Detect which cell encompasses the target text, then output its [x, y] center coordinate. 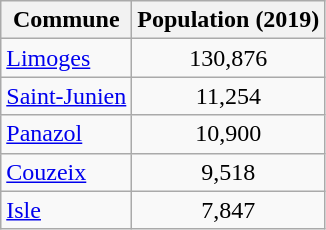
10,900 [228, 134]
Commune [66, 20]
11,254 [228, 96]
7,847 [228, 210]
Population (2019) [228, 20]
Limoges [66, 58]
Isle [66, 210]
Couzeix [66, 172]
Panazol [66, 134]
9,518 [228, 172]
130,876 [228, 58]
Saint-Junien [66, 96]
